Search for the cell housing the specified text and yield its [x, y] center coordinate. 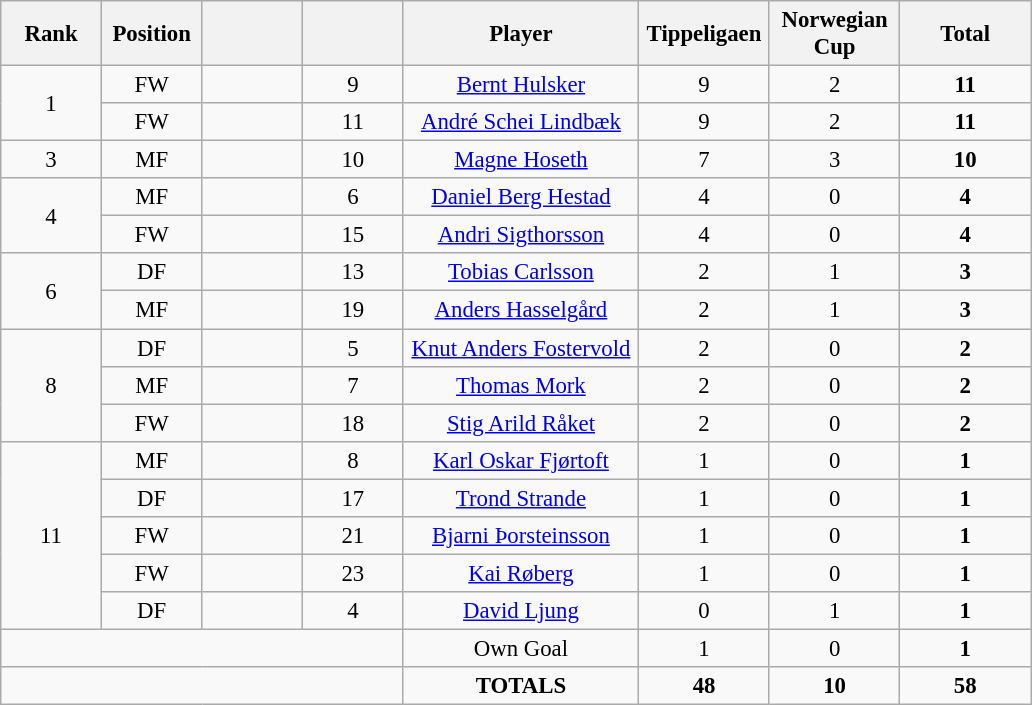
Position [152, 34]
Daniel Berg Hestad [521, 197]
Tippeligaen [704, 34]
21 [354, 536]
58 [966, 686]
Kai Røberg [521, 573]
13 [354, 273]
Bernt Hulsker [521, 85]
15 [354, 235]
Tobias Carlsson [521, 273]
Anders Hasselgård [521, 310]
23 [354, 573]
TOTALS [521, 686]
Thomas Mork [521, 385]
Own Goal [521, 648]
18 [354, 423]
Total [966, 34]
Norwegian Cup [834, 34]
Magne Hoseth [521, 160]
5 [354, 348]
André Schei Lindbæk [521, 122]
19 [354, 310]
Karl Oskar Fjørtoft [521, 460]
Stig Arild Råket [521, 423]
Bjarni Þorsteinsson [521, 536]
Knut Anders Fostervold [521, 348]
48 [704, 686]
Trond Strande [521, 498]
Andri Sigthorsson [521, 235]
17 [354, 498]
Rank [52, 34]
David Ljung [521, 611]
Player [521, 34]
